For the text-containing cell, return its midpoint in (x, y) coordinate format. 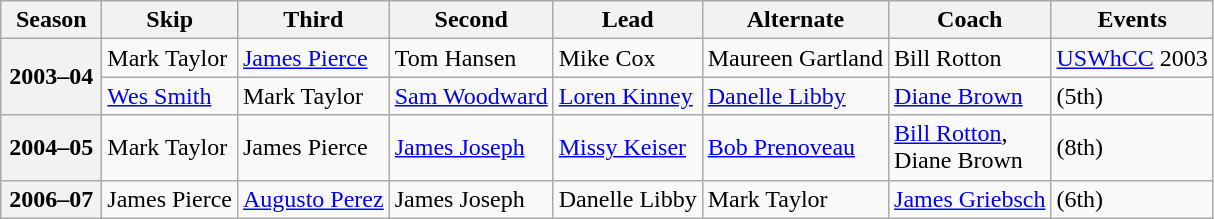
(8th) (1132, 148)
Loren Kinney (628, 96)
Skip (170, 20)
Bill Rotton (970, 58)
2006–07 (52, 199)
(5th) (1132, 96)
Second (471, 20)
Wes Smith (170, 96)
USWhCC 2003 (1132, 58)
2003–04 (52, 77)
Augusto Perez (313, 199)
Missy Keiser (628, 148)
Lead (628, 20)
Sam Woodward (471, 96)
Alternate (795, 20)
Mike Cox (628, 58)
Diane Brown (970, 96)
Tom Hansen (471, 58)
2004–05 (52, 148)
(6th) (1132, 199)
Coach (970, 20)
Bob Prenoveau (795, 148)
Events (1132, 20)
Maureen Gartland (795, 58)
Season (52, 20)
Third (313, 20)
Bill Rotton,Diane Brown (970, 148)
James Griebsch (970, 199)
